Return the [x, y] coordinate for the center point of the cell that contains the specified text.  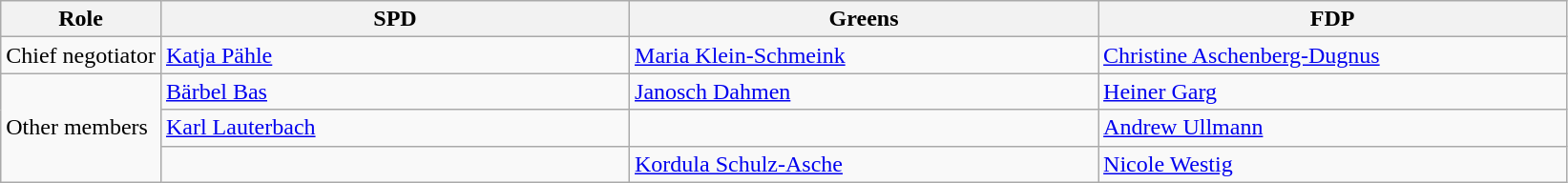
FDP [1332, 19]
Nicole Westig [1332, 164]
Katja Pähle [395, 55]
Bärbel Bas [395, 91]
Chief negotiator [81, 55]
Heiner Garg [1332, 91]
Karl Lauterbach [395, 128]
Role [81, 19]
Christine Aschenberg-Dugnus [1332, 55]
Other members [81, 128]
Kordula Schulz-Asche [865, 164]
SPD [395, 19]
Greens [865, 19]
Maria Klein-Schmeink [865, 55]
Andrew Ullmann [1332, 128]
Janosch Dahmen [865, 91]
